Capture the cell that displays the provided text and extract its [x, y] central coordinate. 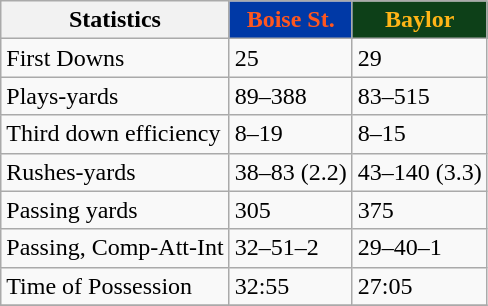
29 [420, 58]
38–83 (2.2) [290, 172]
27:05 [420, 286]
305 [290, 210]
8–15 [420, 134]
89–388 [290, 96]
Baylor [420, 20]
29–40–1 [420, 248]
25 [290, 58]
375 [420, 210]
Rushes-yards [115, 172]
First Downs [115, 58]
Passing yards [115, 210]
Statistics [115, 20]
83–515 [420, 96]
Boise St. [290, 20]
Passing, Comp-Att-Int [115, 248]
32:55 [290, 286]
Third down efficiency [115, 134]
32–51–2 [290, 248]
Time of Possession [115, 286]
43–140 (3.3) [420, 172]
8–19 [290, 134]
Plays-yards [115, 96]
